Identify which cell holds the provided text, then report its (X, Y) central coordinate. 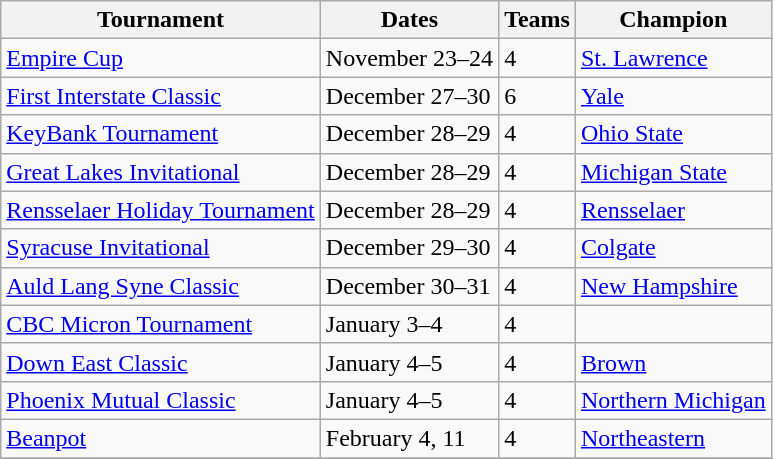
Brown (673, 362)
Northern Michigan (673, 400)
Rensselaer (673, 210)
Beanpot (161, 438)
Tournament (161, 20)
Down East Classic (161, 362)
Champion (673, 20)
Teams (538, 20)
New Hampshire (673, 286)
Michigan State (673, 172)
Colgate (673, 248)
February 4, 11 (409, 438)
Empire Cup (161, 58)
December 29–30 (409, 248)
Great Lakes Invitational (161, 172)
Phoenix Mutual Classic (161, 400)
Ohio State (673, 134)
First Interstate Classic (161, 96)
November 23–24 (409, 58)
January 3–4 (409, 324)
Auld Lang Syne Classic (161, 286)
Syracuse Invitational (161, 248)
Yale (673, 96)
Rensselaer Holiday Tournament (161, 210)
December 27–30 (409, 96)
CBC Micron Tournament (161, 324)
December 30–31 (409, 286)
KeyBank Tournament (161, 134)
Northeastern (673, 438)
6 (538, 96)
Dates (409, 20)
St. Lawrence (673, 58)
